Pinpoint the cell where the given text exists, returning its [x, y] midpoint coordinate. 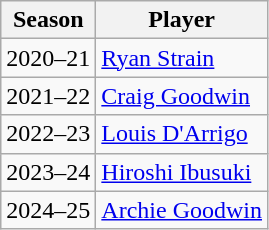
Craig Goodwin [182, 96]
Player [182, 20]
Season [48, 20]
Ryan Strain [182, 58]
2023–24 [48, 172]
2021–22 [48, 96]
Louis D'Arrigo [182, 134]
2020–21 [48, 58]
Archie Goodwin [182, 210]
2022–23 [48, 134]
Hiroshi Ibusuki [182, 172]
2024–25 [48, 210]
